Find where the given text appears and provide that cell's center as [x, y] coordinate. 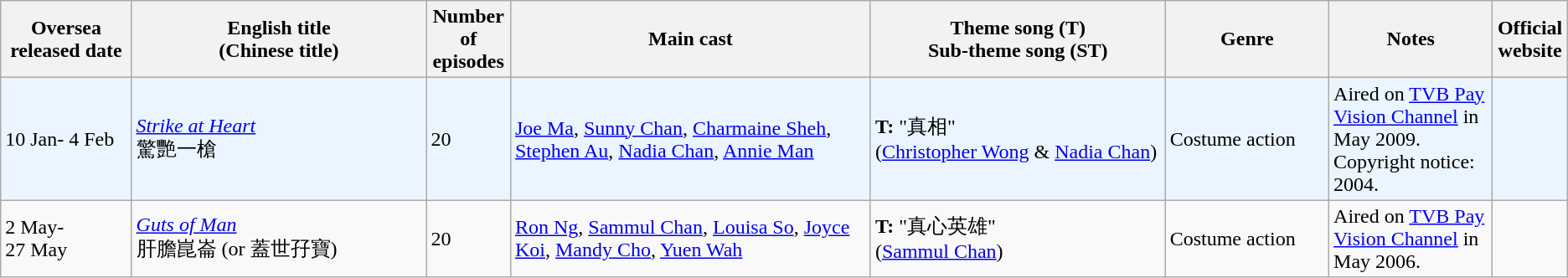
T: "真相" (Christopher Wong & Nadia Chan) [1018, 139]
Main cast [690, 39]
Official website [1529, 39]
Ron Ng, Sammul Chan, Louisa So, Joyce Koi, Mandy Cho, Yuen Wah [690, 239]
Number of episodes [469, 39]
Theme song (T) Sub-theme song (ST) [1018, 39]
2 May- 27 May [66, 239]
10 Jan- 4 Feb [66, 139]
T: "真心英雄" (Sammul Chan) [1018, 239]
Aired on TVB Pay Vision Channel in May 2009. Copyright notice: 2004. [1411, 139]
Strike at Heart 驚艷一槍 [279, 139]
Joe Ma, Sunny Chan, Charmaine Sheh, Stephen Au, Nadia Chan, Annie Man [690, 139]
Oversea released date [66, 39]
Genre [1246, 39]
Notes [1411, 39]
English title (Chinese title) [279, 39]
Guts of Man 肝膽崑崙 (or 蓋世孖寶) [279, 239]
Aired on TVB Pay Vision Channel in May 2006. [1411, 239]
